Return the (X, Y) coordinate for the center point of the cell that contains the specified text.  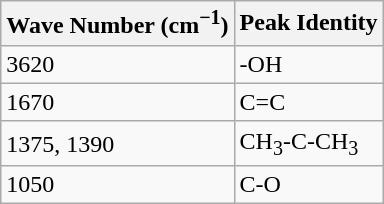
-OH (308, 64)
3620 (118, 64)
1050 (118, 185)
Peak Identity (308, 24)
C-O (308, 185)
1670 (118, 102)
Wave Number (cm−1) (118, 24)
CH3-C-CH3 (308, 143)
C=C (308, 102)
1375, 1390 (118, 143)
